Detect which cell encompasses the target text, then output its [x, y] center coordinate. 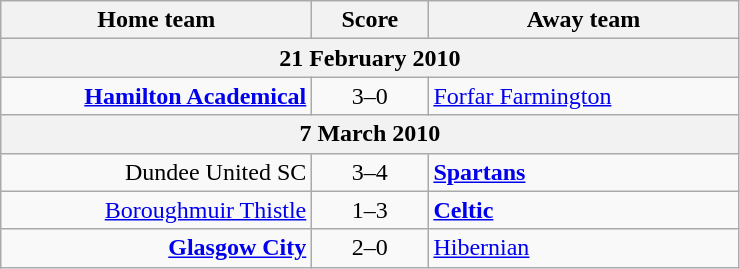
3–0 [370, 96]
Boroughmuir Thistle [156, 210]
Forfar Farmington [584, 96]
Spartans [584, 172]
Hamilton Academical [156, 96]
Score [370, 20]
Hibernian [584, 248]
Home team [156, 20]
Away team [584, 20]
Glasgow City [156, 248]
Dundee United SC [156, 172]
Celtic [584, 210]
2–0 [370, 248]
21 February 2010 [370, 58]
3–4 [370, 172]
1–3 [370, 210]
7 March 2010 [370, 134]
